For the text-containing cell, return its midpoint in (X, Y) coordinate format. 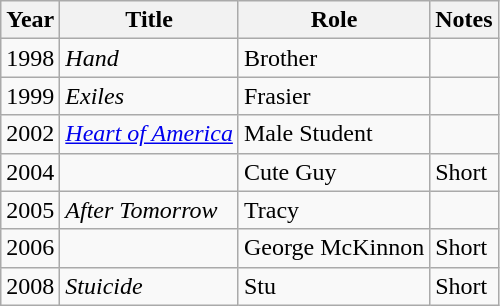
1998 (30, 58)
2006 (30, 248)
Stu (334, 286)
Notes (464, 20)
After Tomorrow (150, 210)
Brother (334, 58)
Title (150, 20)
Frasier (334, 96)
Heart of America (150, 134)
George McKinnon (334, 248)
Tracy (334, 210)
2008 (30, 286)
Male Student (334, 134)
Year (30, 20)
Exiles (150, 96)
2004 (30, 172)
Role (334, 20)
2002 (30, 134)
1999 (30, 96)
2005 (30, 210)
Stuicide (150, 286)
Hand (150, 58)
Cute Guy (334, 172)
